Identify which cell holds the provided text, then report its [X, Y] central coordinate. 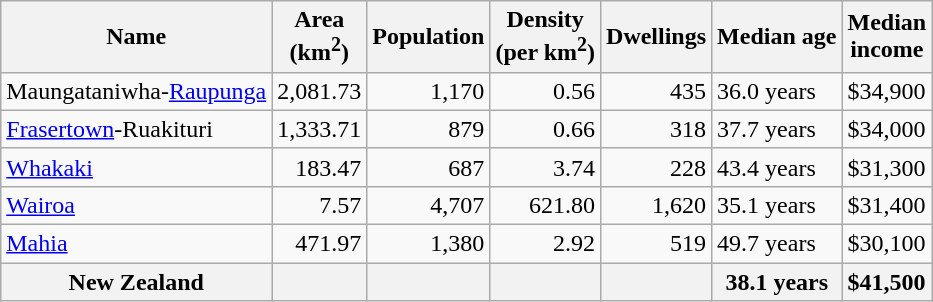
43.4 years [777, 167]
1,170 [428, 91]
Wairoa [136, 205]
Whakaki [136, 167]
$30,100 [887, 244]
2,081.73 [320, 91]
2.92 [546, 244]
$41,500 [887, 282]
Median age [777, 37]
471.97 [320, 244]
Population [428, 37]
318 [656, 129]
0.56 [546, 91]
621.80 [546, 205]
1,333.71 [320, 129]
$34,900 [887, 91]
228 [656, 167]
3.74 [546, 167]
4,707 [428, 205]
Medianincome [887, 37]
Maungataniwha-Raupunga [136, 91]
7.57 [320, 205]
$31,400 [887, 205]
183.47 [320, 167]
Density(per km2) [546, 37]
Name [136, 37]
38.1 years [777, 282]
Mahia [136, 244]
Dwellings [656, 37]
Frasertown-Ruakituri [136, 129]
687 [428, 167]
$34,000 [887, 129]
1,380 [428, 244]
879 [428, 129]
1,620 [656, 205]
36.0 years [777, 91]
0.66 [546, 129]
$31,300 [887, 167]
Area(km2) [320, 37]
519 [656, 244]
435 [656, 91]
35.1 years [777, 205]
49.7 years [777, 244]
37.7 years [777, 129]
New Zealand [136, 282]
